Locate the cell with the specified text and output its [X, Y] center coordinate. 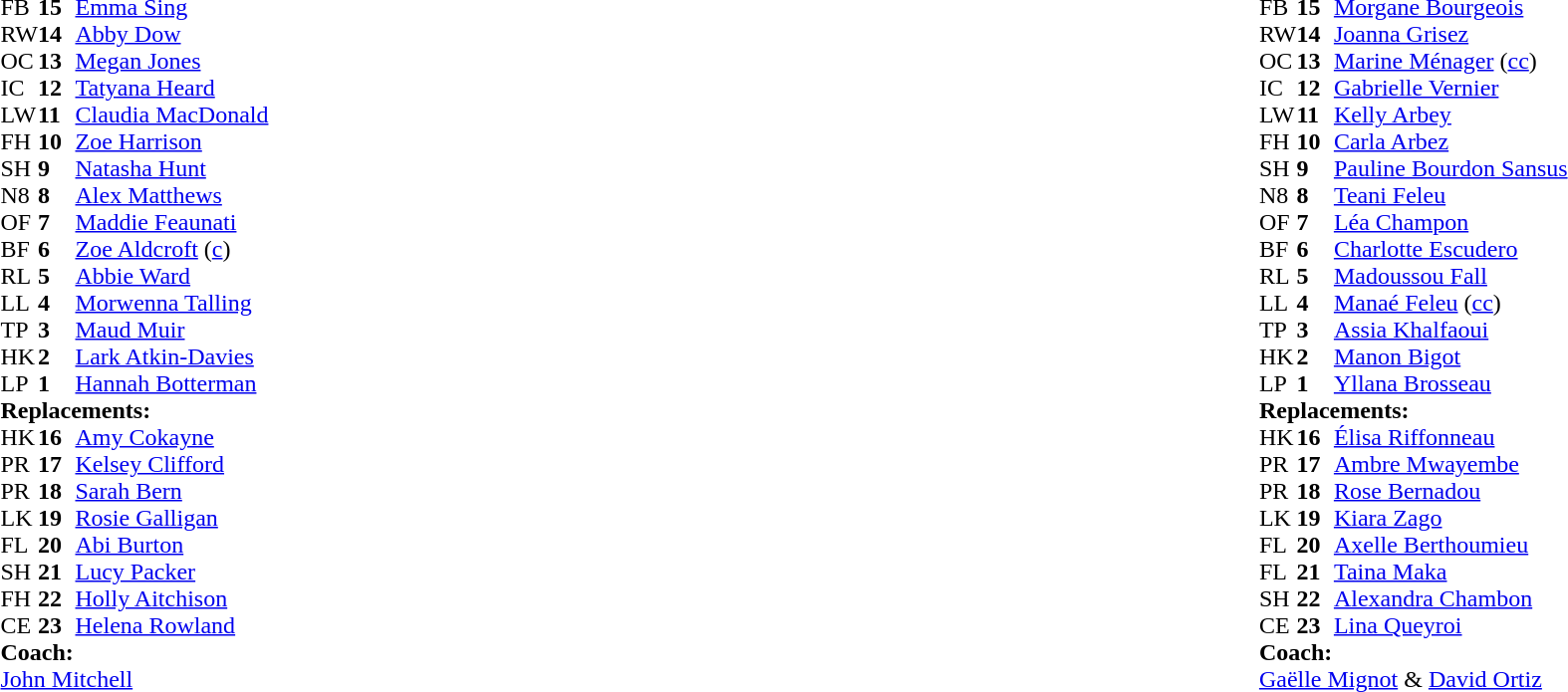
Teani Feleu [1450, 195]
Megan Jones [172, 62]
Morwenna Talling [172, 303]
Léa Champon [1450, 223]
Taina Maka [1450, 572]
Claudia MacDonald [172, 115]
Rose Bernadou [1450, 492]
Kiara Zago [1450, 518]
Lark Atkin-Davies [172, 356]
Abi Burton [172, 546]
Abby Dow [172, 34]
Axelle Berthoumieu [1450, 546]
Alexandra Chambon [1450, 599]
Holly Aitchison [172, 599]
Abbie Ward [172, 277]
Yllana Brosseau [1450, 384]
Alex Matthews [172, 195]
Tatyana Heard [172, 88]
Zoe Aldcroft (c) [172, 249]
Élisa Riffonneau [1450, 438]
Helena Rowland [172, 625]
Zoe Harrison [172, 141]
Ambre Mwayembe [1450, 464]
Charlotte Escudero [1450, 249]
Manaé Feleu (cc) [1450, 303]
Joanna Grisez [1450, 34]
Sarah Bern [172, 492]
Madoussou Fall [1450, 277]
Maddie Feaunati [172, 223]
Gabrielle Vernier [1450, 88]
Pauline Bourdon Sansus [1450, 169]
Marine Ménager (cc) [1450, 62]
Carla Arbez [1450, 141]
Lina Queyroi [1450, 625]
Manon Bigot [1450, 356]
Hannah Botterman [172, 384]
Rosie Galligan [172, 518]
Maud Muir [172, 331]
Assia Khalfaoui [1450, 331]
Lucy Packer [172, 572]
John Mitchell [133, 679]
Kelsey Clifford [172, 464]
Kelly Arbey [1450, 115]
Amy Cokayne [172, 438]
Gaëlle Mignot & David Ortiz [1414, 679]
Natasha Hunt [172, 169]
